Find where the given text appears and provide that cell's center as (x, y) coordinate. 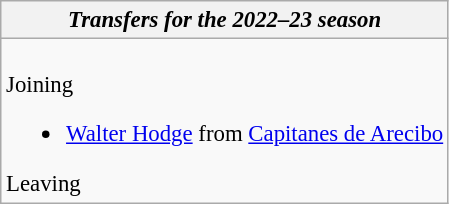
Transfers for the 2022–23 season (225, 20)
Joining Walter Hodge from Capitanes de Arecibo Leaving (225, 121)
